Scan for the cell matching the given text and deliver its (X, Y) coordinate at center. 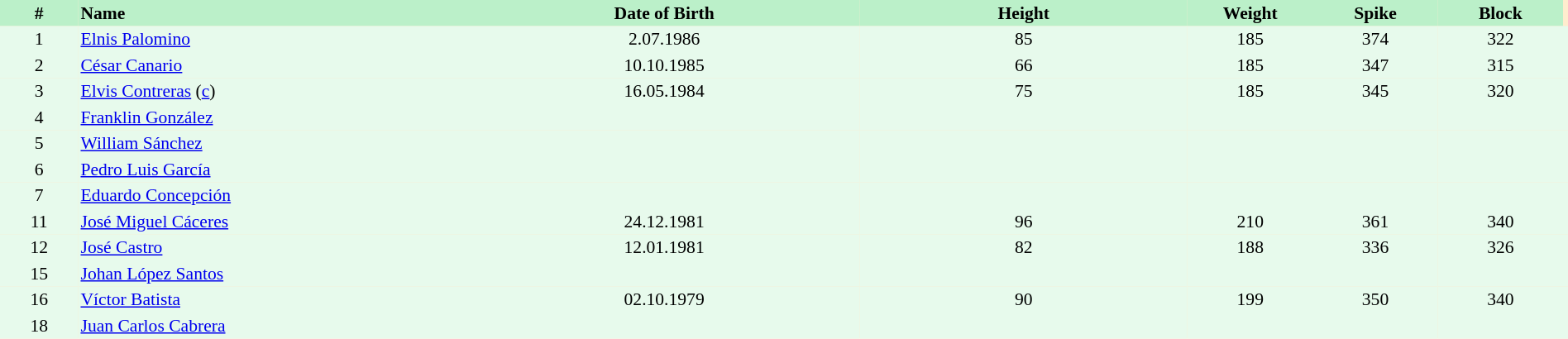
Víctor Batista (273, 299)
Johan López Santos (273, 274)
90 (1024, 299)
315 (1500, 65)
Juan Carlos Cabrera (273, 326)
2.07.1986 (664, 40)
1 (39, 40)
85 (1024, 40)
Date of Birth (664, 13)
02.10.1979 (664, 299)
82 (1024, 248)
345 (1374, 91)
16 (39, 299)
Franklin González (273, 117)
12.01.1981 (664, 248)
210 (1250, 222)
347 (1374, 65)
6 (39, 169)
326 (1500, 248)
Weight (1250, 13)
320 (1500, 91)
5 (39, 144)
Name (273, 13)
12 (39, 248)
2 (39, 65)
10.10.1985 (664, 65)
188 (1250, 248)
15 (39, 274)
Eduardo Concepción (273, 195)
Spike (1374, 13)
350 (1374, 299)
322 (1500, 40)
336 (1374, 248)
César Canario (273, 65)
José Miguel Cáceres (273, 222)
Height (1024, 13)
374 (1374, 40)
4 (39, 117)
16.05.1984 (664, 91)
# (39, 13)
José Castro (273, 248)
361 (1374, 222)
96 (1024, 222)
Elvis Contreras (c) (273, 91)
Block (1500, 13)
7 (39, 195)
Pedro Luis García (273, 169)
66 (1024, 65)
24.12.1981 (664, 222)
3 (39, 91)
199 (1250, 299)
Elnis Palomino (273, 40)
William Sánchez (273, 144)
18 (39, 326)
75 (1024, 91)
11 (39, 222)
